Capture the cell that displays the provided text and extract its (x, y) central coordinate. 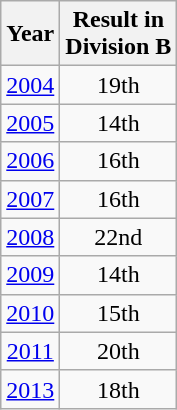
Year (30, 34)
22nd (118, 237)
Result inDivision B (118, 34)
2005 (30, 123)
2013 (30, 389)
2006 (30, 161)
18th (118, 389)
2008 (30, 237)
20th (118, 351)
2010 (30, 313)
2007 (30, 199)
19th (118, 85)
2004 (30, 85)
2011 (30, 351)
15th (118, 313)
2009 (30, 275)
